Detect which cell encompasses the target text, then output its (X, Y) center coordinate. 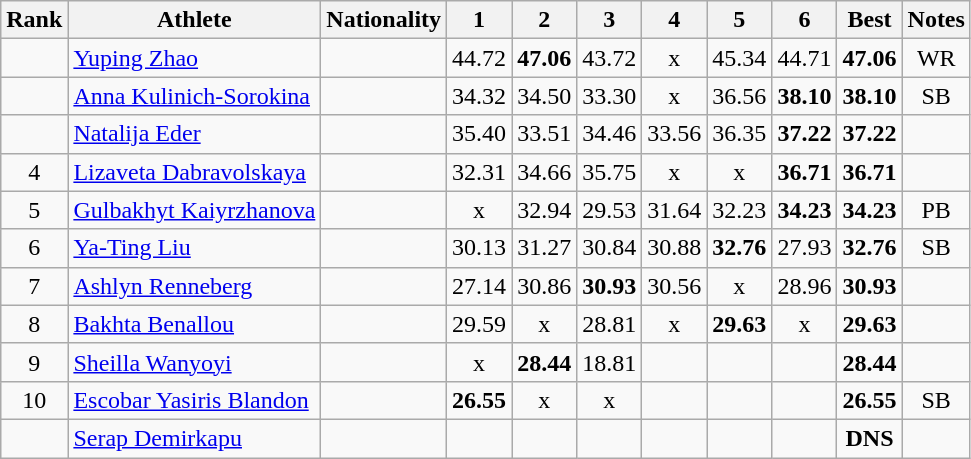
32.94 (544, 210)
35.40 (480, 134)
2 (544, 20)
Gulbakhyt Kaiyrzhanova (194, 210)
31.64 (674, 210)
34.46 (610, 134)
8 (34, 324)
32.23 (740, 210)
45.34 (740, 58)
28.81 (610, 324)
36.35 (740, 134)
29.53 (610, 210)
Yuping Zhao (194, 58)
10 (34, 400)
30.86 (544, 286)
28.96 (804, 286)
Bakhta Benallou (194, 324)
Escobar Yasiris Blandon (194, 400)
Best (870, 20)
Natalija Eder (194, 134)
7 (34, 286)
Notes (936, 20)
32.31 (480, 172)
44.72 (480, 58)
43.72 (610, 58)
33.56 (674, 134)
WR (936, 58)
33.51 (544, 134)
Rank (34, 20)
Nationality (384, 20)
35.75 (610, 172)
27.14 (480, 286)
Lizaveta Dabravolskaya (194, 172)
Anna Kulinich-Sorokina (194, 96)
44.71 (804, 58)
Ya-Ting Liu (194, 248)
27.93 (804, 248)
9 (34, 362)
33.30 (610, 96)
PB (936, 210)
36.56 (740, 96)
34.66 (544, 172)
30.56 (674, 286)
18.81 (610, 362)
Sheilla Wanyoyi (194, 362)
1 (480, 20)
DNS (870, 438)
34.32 (480, 96)
29.59 (480, 324)
30.13 (480, 248)
Ashlyn Renneberg (194, 286)
Serap Demirkapu (194, 438)
3 (610, 20)
Athlete (194, 20)
30.84 (610, 248)
30.88 (674, 248)
31.27 (544, 248)
34.50 (544, 96)
